Search for the cell housing the specified text and yield its [x, y] center coordinate. 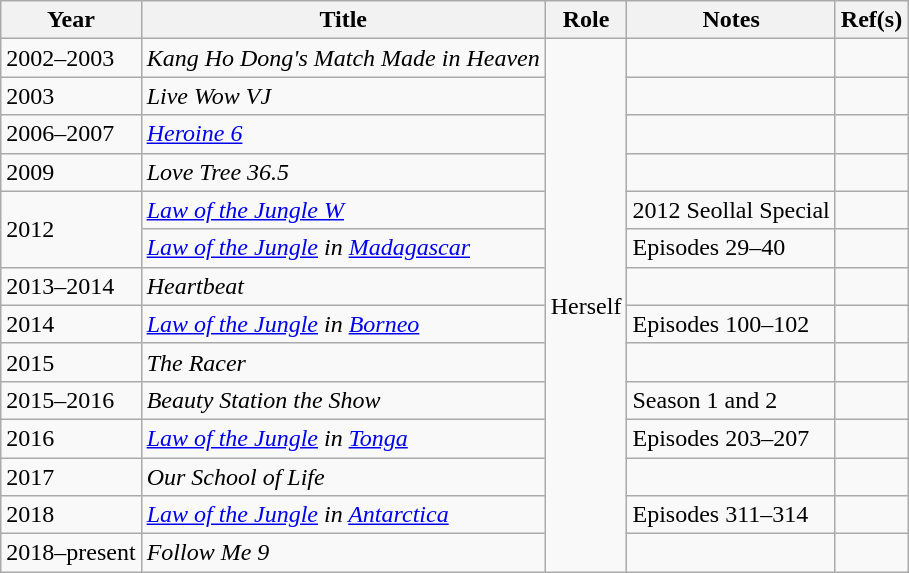
Ref(s) [871, 20]
2015–2016 [71, 400]
Notes [731, 20]
Our School of Life [343, 477]
2002–2003 [71, 58]
The Racer [343, 362]
Episodes 29–40 [731, 248]
2013–2014 [71, 286]
2012 Seollal Special [731, 210]
Kang Ho Dong's Match Made in Heaven [343, 58]
Beauty Station the Show [343, 400]
Episodes 311–314 [731, 515]
Role [586, 20]
Year [71, 20]
2003 [71, 96]
2009 [71, 172]
Season 1 and 2 [731, 400]
Herself [586, 306]
Love Tree 36.5 [343, 172]
Title [343, 20]
Law of the Jungle in Borneo [343, 324]
2006–2007 [71, 134]
2018 [71, 515]
2016 [71, 438]
Law of the Jungle W [343, 210]
2012 [71, 229]
Episodes 100–102 [731, 324]
2015 [71, 362]
Law of the Jungle in Antarctica [343, 515]
Law of the Jungle in Tonga [343, 438]
2014 [71, 324]
Follow Me 9 [343, 553]
2017 [71, 477]
2018–present [71, 553]
Episodes 203–207 [731, 438]
Law of the Jungle in Madagascar [343, 248]
Heartbeat [343, 286]
Heroine 6 [343, 134]
Live Wow VJ [343, 96]
